From the cell containing the given text, extract its center point as [X, Y] coordinate. 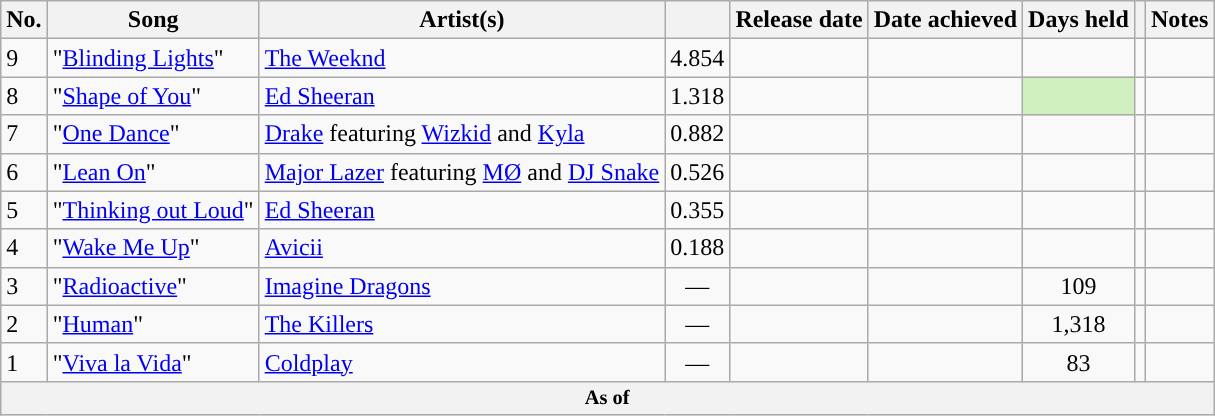
Imagine Dragons [462, 286]
1 [24, 362]
1,318 [1079, 324]
"Shape of You" [153, 96]
1.318 [698, 96]
0.526 [698, 172]
Date achieved [945, 20]
The Weeknd [462, 58]
9 [24, 58]
"One Dance" [153, 134]
"Viva la Vida" [153, 362]
8 [24, 96]
Avicii [462, 248]
5 [24, 210]
3 [24, 286]
Coldplay [462, 362]
Drake featuring Wizkid and Kyla [462, 134]
0.188 [698, 248]
"Human" [153, 324]
No. [24, 20]
7 [24, 134]
Song [153, 20]
"Blinding Lights" [153, 58]
"Wake Me Up" [153, 248]
109 [1079, 286]
"Radioactive" [153, 286]
"Lean On" [153, 172]
"Thinking out Loud" [153, 210]
2 [24, 324]
0.882 [698, 134]
The Killers [462, 324]
Notes [1179, 20]
4 [24, 248]
0.355 [698, 210]
Release date [799, 20]
6 [24, 172]
4.854 [698, 58]
As of [608, 398]
Days held [1079, 20]
83 [1079, 362]
Artist(s) [462, 20]
Major Lazer featuring MØ and DJ Snake [462, 172]
